Pinpoint the cell where the given text exists, returning its (X, Y) midpoint coordinate. 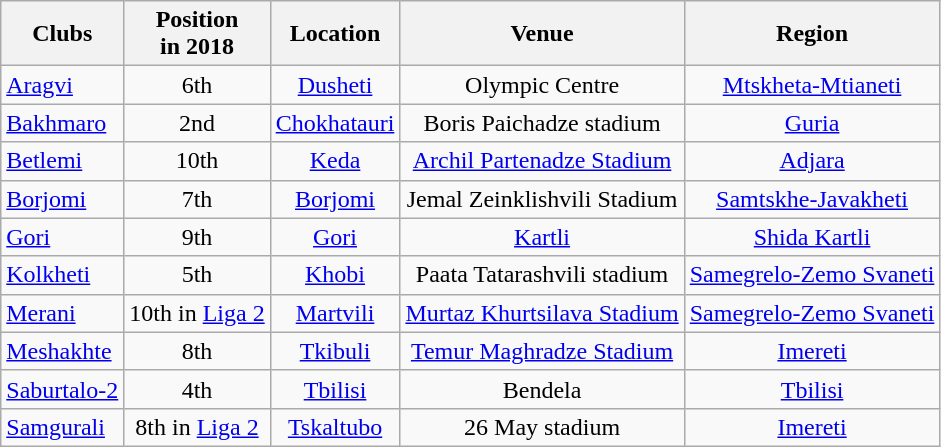
6th (197, 85)
Chokhatauri (335, 123)
Merani (62, 313)
Samgurali (62, 427)
Meshakhte (62, 351)
Betlemi (62, 161)
Khobi (335, 275)
8th (197, 351)
Region (812, 34)
Kolkheti (62, 275)
Jemal Zeinklishvili Stadium (542, 199)
10th in Liga 2 (197, 313)
9th (197, 237)
Location (335, 34)
Adjara (812, 161)
Tkibuli (335, 351)
Martvili (335, 313)
Venue (542, 34)
Boris Paichadze stadium (542, 123)
10th (197, 161)
2nd (197, 123)
7th (197, 199)
Keda (335, 161)
Mtskheta-Mtianeti (812, 85)
5th (197, 275)
Archil Partenadze Stadium (542, 161)
Samtskhe-Javakheti (812, 199)
26 May stadium (542, 427)
4th (197, 389)
Murtaz Khurtsilava Stadium (542, 313)
Guria (812, 123)
Bendela (542, 389)
Paata Tatarashvili stadium (542, 275)
Tskaltubo (335, 427)
Olympic Centre (542, 85)
Dusheti (335, 85)
Bakhmaro (62, 123)
Saburtalo-2 (62, 389)
Temur Maghradze Stadium (542, 351)
Shida Kartli (812, 237)
Kartli (542, 237)
Clubs (62, 34)
8th in Liga 2 (197, 427)
Position in 2018 (197, 34)
Aragvi (62, 85)
